Provide the [x, y] coordinate of the cell's center where the given text is located.  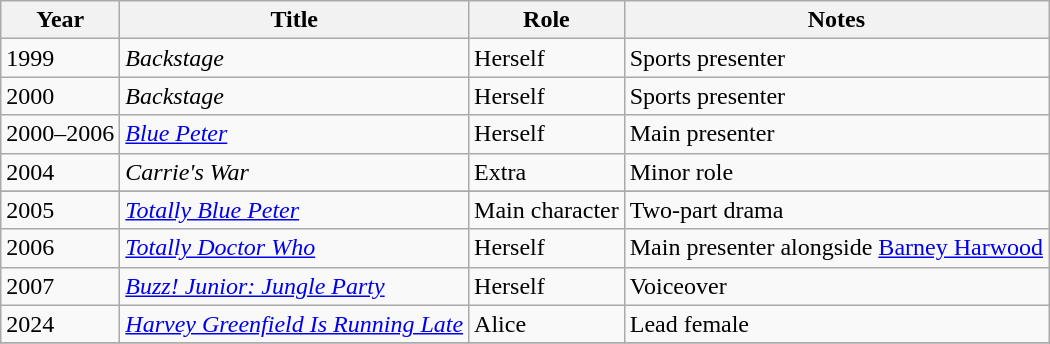
Main character [547, 210]
Title [294, 20]
1999 [60, 58]
Harvey Greenfield Is Running Late [294, 324]
Buzz! Junior: Jungle Party [294, 286]
Blue Peter [294, 134]
Totally Doctor Who [294, 248]
Minor role [836, 172]
Year [60, 20]
Extra [547, 172]
Role [547, 20]
2004 [60, 172]
Main presenter alongside Barney Harwood [836, 248]
Voiceover [836, 286]
Lead female [836, 324]
Carrie's War [294, 172]
Two-part drama [836, 210]
2005 [60, 210]
Notes [836, 20]
Totally Blue Peter [294, 210]
Main presenter [836, 134]
Alice [547, 324]
2000 [60, 96]
2006 [60, 248]
2007 [60, 286]
2024 [60, 324]
2000–2006 [60, 134]
